For the text-containing cell, return its midpoint in (X, Y) coordinate format. 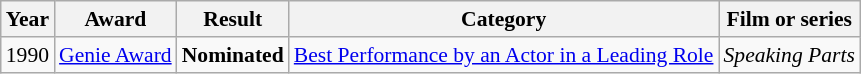
Film or series (788, 19)
Year (28, 19)
Best Performance by an Actor in a Leading Role (504, 55)
Nominated (233, 55)
Speaking Parts (788, 55)
Category (504, 19)
Award (116, 19)
1990 (28, 55)
Result (233, 19)
Genie Award (116, 55)
